Identify which cell holds the provided text, then report its (x, y) central coordinate. 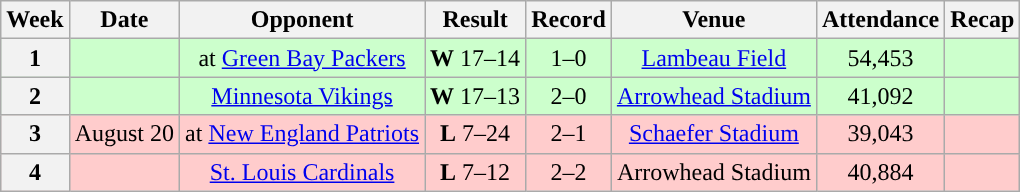
St. Louis Cardinals (302, 172)
at New England Patriots (302, 134)
August 20 (124, 134)
Week (35, 20)
Attendance (880, 20)
3 (35, 134)
Schaefer Stadium (714, 134)
1 (35, 58)
Opponent (302, 20)
L 7–24 (476, 134)
W 17–14 (476, 58)
4 (35, 172)
2 (35, 96)
1–0 (569, 58)
2–2 (569, 172)
2–1 (569, 134)
41,092 (880, 96)
Date (124, 20)
Record (569, 20)
2–0 (569, 96)
40,884 (880, 172)
54,453 (880, 58)
Minnesota Vikings (302, 96)
at Green Bay Packers (302, 58)
Result (476, 20)
L 7–12 (476, 172)
39,043 (880, 134)
Venue (714, 20)
W 17–13 (476, 96)
Recap (982, 20)
Lambeau Field (714, 58)
